Return (x, y) of the center of cell containing provided text 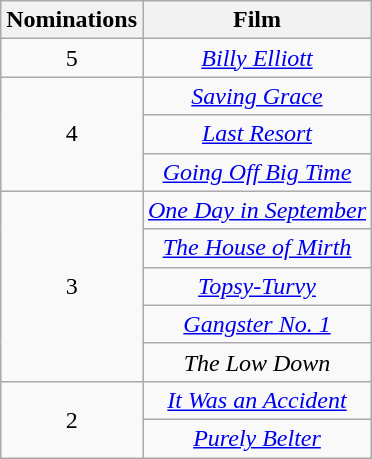
2 (72, 419)
3 (72, 286)
Film (256, 20)
The Low Down (256, 362)
Going Off Big Time (256, 172)
Billy Elliott (256, 58)
Purely Belter (256, 438)
Topsy-Turvy (256, 286)
It Was an Accident (256, 400)
4 (72, 134)
Last Resort (256, 134)
Nominations (72, 20)
Gangster No. 1 (256, 324)
Saving Grace (256, 96)
5 (72, 58)
The House of Mirth (256, 248)
One Day in September (256, 210)
